Find where the given text appears and provide that cell's center as [X, Y] coordinate. 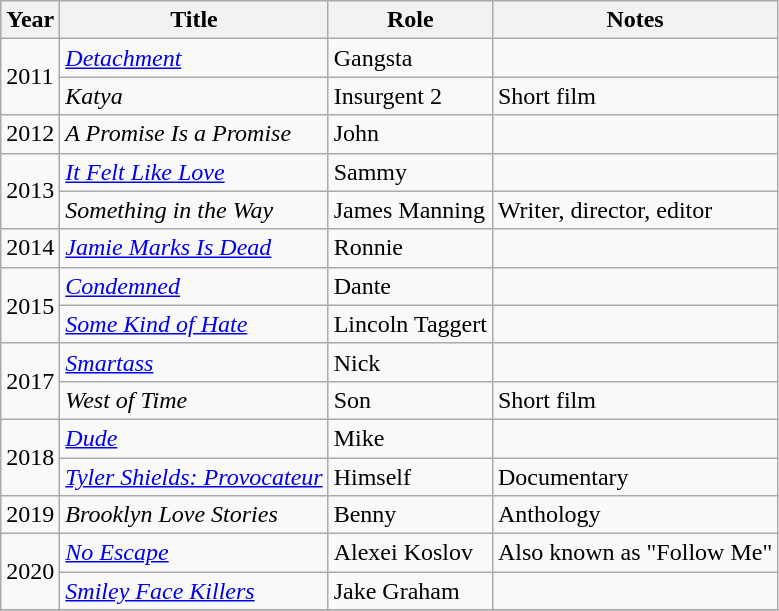
2017 [30, 381]
Sammy [410, 172]
Son [410, 400]
Detachment [194, 58]
Alexei Koslov [410, 553]
Writer, director, editor [634, 210]
Ronnie [410, 248]
Jake Graham [410, 591]
James Manning [410, 210]
West of Time [194, 400]
Lincoln Taggert [410, 324]
John [410, 134]
2018 [30, 457]
It Felt Like Love [194, 172]
Anthology [634, 515]
Some Kind of Hate [194, 324]
2019 [30, 515]
Smiley Face Killers [194, 591]
Gangsta [410, 58]
Documentary [634, 477]
Benny [410, 515]
2011 [30, 77]
Dante [410, 286]
Mike [410, 438]
Tyler Shields: Provocateur [194, 477]
2013 [30, 191]
Condemned [194, 286]
2020 [30, 572]
A Promise Is a Promise [194, 134]
Insurgent 2 [410, 96]
Smartass [194, 362]
Notes [634, 20]
2012 [30, 134]
Dude [194, 438]
Role [410, 20]
No Escape [194, 553]
2015 [30, 305]
Jamie Marks Is Dead [194, 248]
2014 [30, 248]
Something in the Way [194, 210]
Katya [194, 96]
Brooklyn Love Stories [194, 515]
Title [194, 20]
Year [30, 20]
Also known as "Follow Me" [634, 553]
Himself [410, 477]
Nick [410, 362]
